Detect which cell encompasses the target text, then output its (x, y) center coordinate. 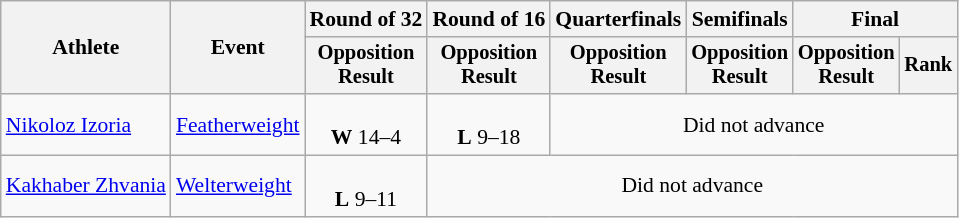
L 9–18 (488, 124)
Event (238, 48)
Rank (929, 66)
Round of 32 (366, 19)
Quarterfinals (618, 19)
Semifinals (740, 19)
Nikoloz Izoria (86, 124)
W 14–4 (366, 124)
Kakhaber Zhvania (86, 186)
L 9–11 (366, 186)
Round of 16 (488, 19)
Athlete (86, 48)
Final (875, 19)
Welterweight (238, 186)
Featherweight (238, 124)
